Detect which cell encompasses the target text, then output its (X, Y) center coordinate. 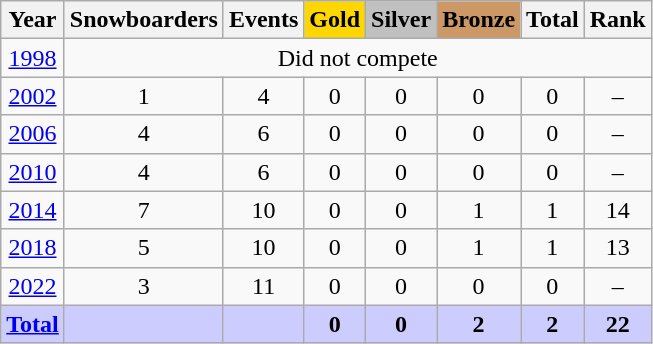
2018 (33, 248)
Bronze (479, 20)
Snowboarders (144, 20)
13 (618, 248)
Events (263, 20)
Rank (618, 20)
Did not compete (358, 58)
2014 (33, 210)
2022 (33, 286)
1998 (33, 58)
Gold (335, 20)
Year (33, 20)
11 (263, 286)
22 (618, 324)
Silver (402, 20)
14 (618, 210)
2010 (33, 172)
5 (144, 248)
3 (144, 286)
2002 (33, 96)
2006 (33, 134)
7 (144, 210)
